From the cell containing the given text, extract its center point as [X, Y] coordinate. 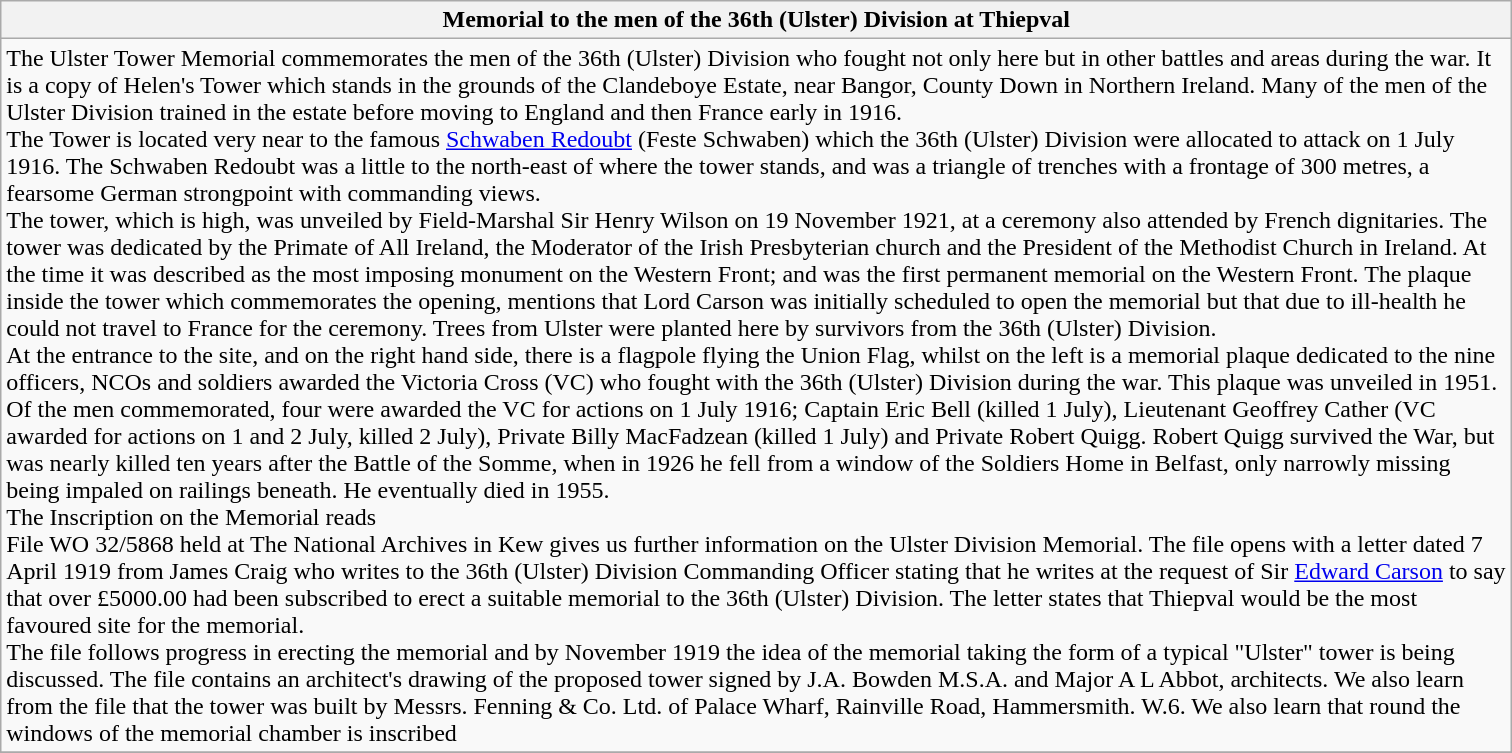
Memorial to the men of the 36th (Ulster) Division at Thiepval [756, 20]
